Locate the cell with the specified text and output its [X, Y] center coordinate. 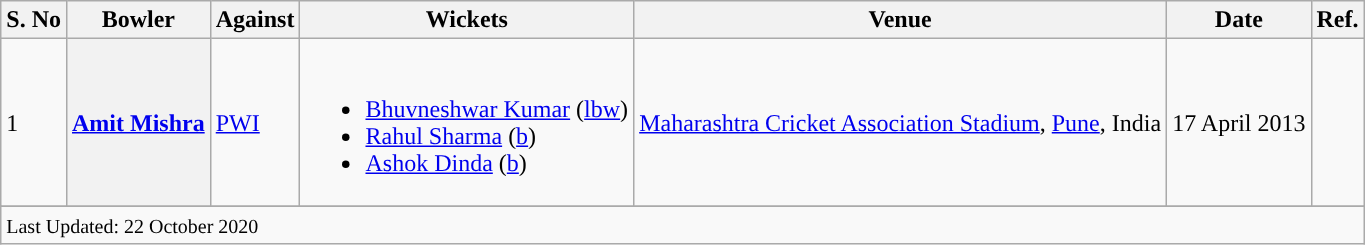
Date [1239, 20]
S. No [34, 20]
Bowler [138, 20]
17 April 2013 [1239, 122]
1 [34, 122]
Wickets [467, 20]
Ref. [1338, 20]
Last Updated: 22 October 2020 [682, 225]
PWI [255, 122]
Amit Mishra [138, 122]
Venue [900, 20]
Bhuvneshwar Kumar (lbw)Rahul Sharma (b)Ashok Dinda (b) [467, 122]
Against [255, 20]
Maharashtra Cricket Association Stadium, Pune, India [900, 122]
